Detect which cell encompasses the target text, then output its [X, Y] center coordinate. 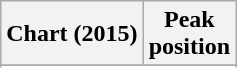
Chart (2015) [72, 34]
Peak position [189, 34]
